Pinpoint the cell where the given text exists, returning its [x, y] midpoint coordinate. 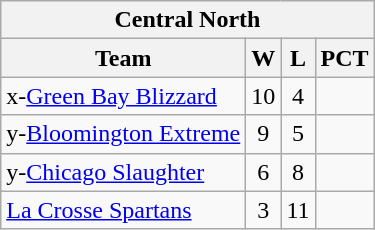
9 [264, 134]
y-Chicago Slaughter [124, 172]
Team [124, 58]
L [298, 58]
5 [298, 134]
4 [298, 96]
3 [264, 210]
8 [298, 172]
x-Green Bay Blizzard [124, 96]
La Crosse Spartans [124, 210]
6 [264, 172]
10 [264, 96]
Central North [188, 20]
y-Bloomington Extreme [124, 134]
11 [298, 210]
PCT [344, 58]
W [264, 58]
